Extract the [x, y] coordinate from the center of the cell holding the provided text.  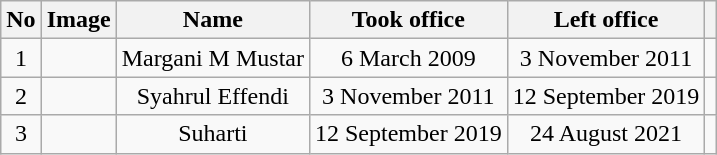
24 August 2021 [606, 134]
Margani M Mustar [212, 58]
Took office [408, 20]
No [21, 20]
Name [212, 20]
Image [78, 20]
Syahrul Effendi [212, 96]
2 [21, 96]
Suharti [212, 134]
6 March 2009 [408, 58]
1 [21, 58]
3 [21, 134]
Left office [606, 20]
